Pinpoint the cell where the given text exists, returning its (x, y) midpoint coordinate. 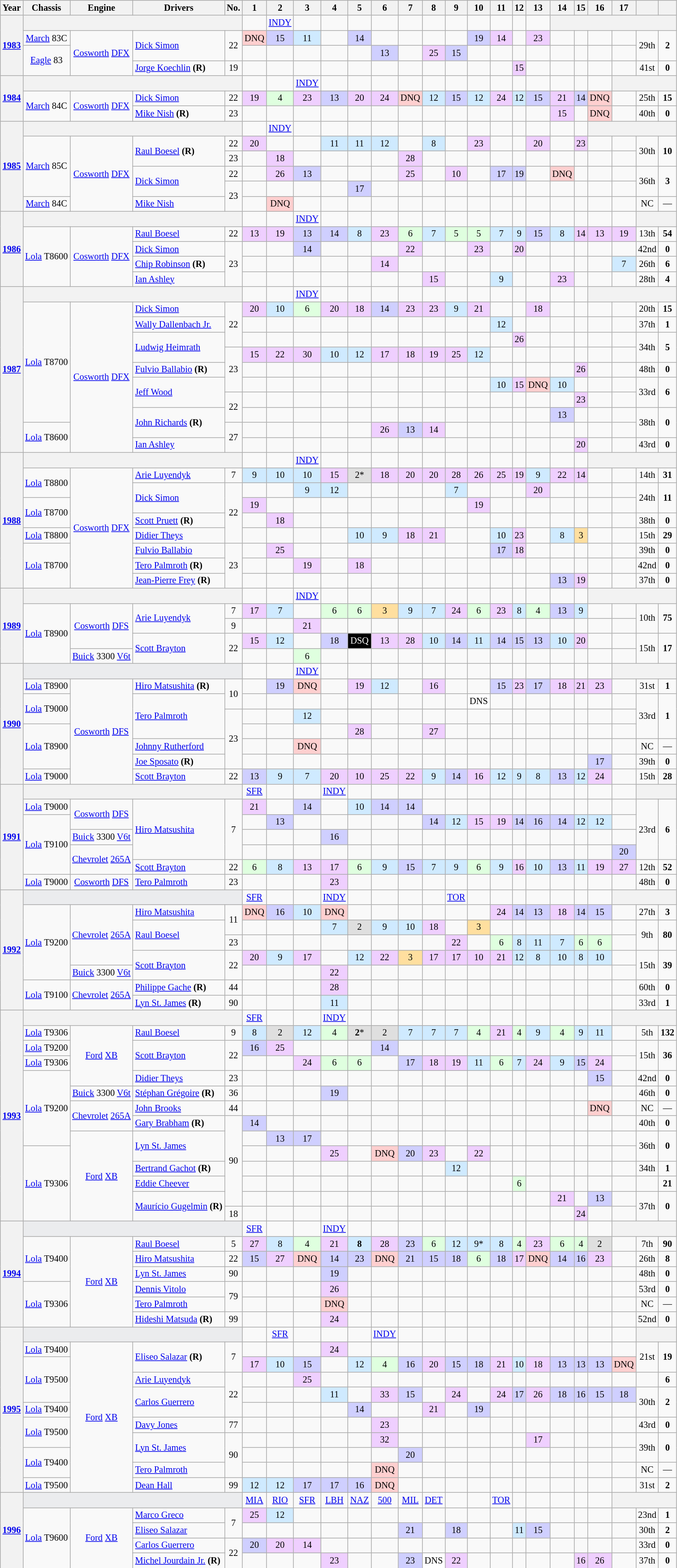
25th (647, 98)
Philippe Gache (R) (179, 988)
Stéphan Grégoire (R) (179, 1093)
John Richards (R) (179, 422)
39 (668, 965)
Raul Boesel (R) (179, 150)
Fulvio Ballabio (R) (179, 369)
1987 (12, 369)
Jean-Pierre Frey (R) (179, 580)
52nd (647, 1319)
Jeff Wood (179, 392)
DET (434, 1500)
March 83C (47, 38)
60th (647, 988)
March 85C (47, 166)
1991 (12, 837)
7th (647, 1244)
Chassis (47, 8)
Ludwig Heimrath (179, 347)
1983 (12, 46)
No. (233, 8)
132 (668, 1033)
1992 (12, 949)
Eliseo Salazar (179, 1530)
28th (647, 279)
DSQ (360, 641)
53rd (647, 1289)
27th (647, 912)
46th (647, 1093)
1995 (12, 1409)
Hideshi Matsuda (R) (179, 1319)
Michel Jourdain Jr. (R) (179, 1560)
LBH (334, 1500)
Eagle 83 (47, 60)
9th (647, 934)
Joe Sposato (R) (179, 761)
1994 (12, 1274)
80 (668, 934)
Mike Nish (R) (179, 113)
54 (668, 234)
Davy Jones (179, 1425)
Eliseo Salazar (R) (179, 1357)
Fulvio Ballabio (179, 550)
12th (647, 867)
Jorge Koechlin (R) (179, 68)
MIL (410, 1500)
31 (668, 475)
1988 (12, 520)
Wally Dallenbach Jr. (179, 324)
32 (384, 1440)
1993 (12, 1115)
Dennis Vitolo (179, 1289)
5th (647, 1033)
79 (233, 1296)
Engine (101, 8)
500 (384, 1500)
MIA (254, 1500)
Bertrand Gachot (R) (179, 1168)
Mike Nish (179, 204)
1985 (12, 166)
John Brooks (179, 1108)
20th (647, 309)
Marco Greco (179, 1515)
41st (647, 68)
52 (668, 867)
Lola T9600 (47, 1538)
75 (668, 618)
29th (647, 46)
1986 (12, 249)
Lyn St. James (R) (179, 1003)
21st (647, 1357)
13th (647, 234)
14th (647, 475)
23rd (647, 829)
29 (668, 535)
1996 (12, 1530)
Dean Hall (179, 1485)
Chip Robinson (R) (179, 264)
Scott Pruett (R) (179, 520)
RIO (280, 1500)
10th (647, 618)
Year (12, 8)
Maurício Gugelmin (R) (179, 1206)
1984 (12, 99)
Gary Brabham (R) (179, 1123)
Hiro Matsushita (R) (179, 686)
Eddie Cheever (179, 1184)
Johnny Rutherford (179, 747)
77 (233, 1425)
24th (647, 497)
23nd (647, 1515)
NAZ (360, 1500)
1989 (12, 626)
Drivers (179, 8)
33 (384, 1395)
Tero Palmroth (R) (179, 566)
1990 (12, 724)
9* (479, 1244)
30 (307, 354)
